Detect which cell encompasses the target text, then output its [x, y] center coordinate. 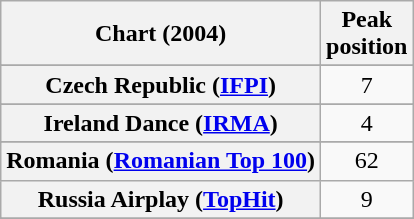
4 [367, 123]
Ireland Dance (IRMA) [161, 123]
Peakposition [367, 34]
Czech Republic (IFPI) [161, 85]
62 [367, 161]
Russia Airplay (TopHit) [161, 199]
9 [367, 199]
Chart (2004) [161, 34]
Romania (Romanian Top 100) [161, 161]
7 [367, 85]
